For the text-containing cell, return its midpoint in [x, y] coordinate format. 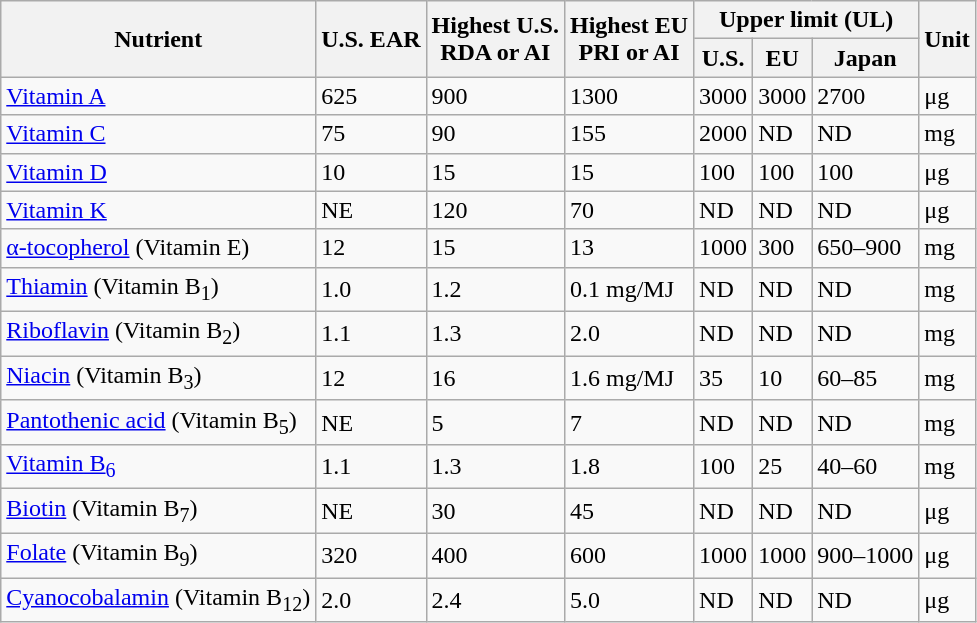
1.2 [495, 289]
120 [495, 210]
Unit [947, 39]
16 [495, 378]
1.0 [371, 289]
25 [782, 467]
45 [628, 511]
90 [495, 134]
5 [495, 422]
Vitamin A [158, 96]
Upper limit (UL) [806, 20]
Riboflavin (Vitamin B2) [158, 334]
Vitamin C [158, 134]
Thiamin (Vitamin B1) [158, 289]
155 [628, 134]
Nutrient [158, 39]
2.4 [495, 600]
α-tocopherol (Vitamin E) [158, 248]
EU [782, 58]
60–85 [866, 378]
Japan [866, 58]
Niacin (Vitamin B3) [158, 378]
1.6 mg/MJ [628, 378]
600 [628, 555]
Vitamin K [158, 210]
400 [495, 555]
30 [495, 511]
Highest EUPRI or AI [628, 39]
U.S. EAR [371, 39]
70 [628, 210]
Cyanocobalamin (Vitamin B12) [158, 600]
300 [782, 248]
13 [628, 248]
0.1 mg/MJ [628, 289]
1300 [628, 96]
320 [371, 555]
U.S. [724, 58]
2700 [866, 96]
900 [495, 96]
35 [724, 378]
Vitamin D [158, 172]
Biotin (Vitamin B7) [158, 511]
5.0 [628, 600]
Highest U.S.RDA or AI [495, 39]
625 [371, 96]
7 [628, 422]
Folate (Vitamin B9) [158, 555]
Vitamin B6 [158, 467]
1.8 [628, 467]
40–60 [866, 467]
Pantothenic acid (Vitamin B5) [158, 422]
900–1000 [866, 555]
2000 [724, 134]
75 [371, 134]
650–900 [866, 248]
